Scan for the cell matching the given text and deliver its (x, y) coordinate at center. 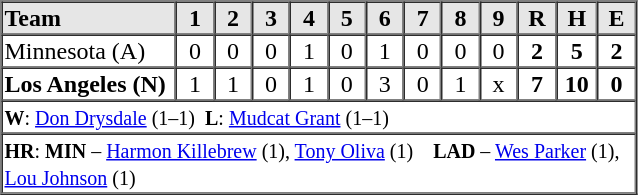
9 (499, 18)
H (578, 18)
W: Don Drysdale (1–1) L: Mudcat Grant (1–1) (319, 116)
x (499, 84)
6 (385, 18)
Los Angeles (N) (90, 84)
Team (90, 18)
4 (309, 18)
E (616, 18)
8 (461, 18)
Minnesota (A) (90, 50)
HR: MIN – Harmon Killebrew (1), Tony Oliva (1) LAD – Wes Parker (1), Lou Johnson (1) (319, 164)
R (536, 18)
10 (578, 84)
